Output the (x, y) coordinate of the center of the cell containing the given text.  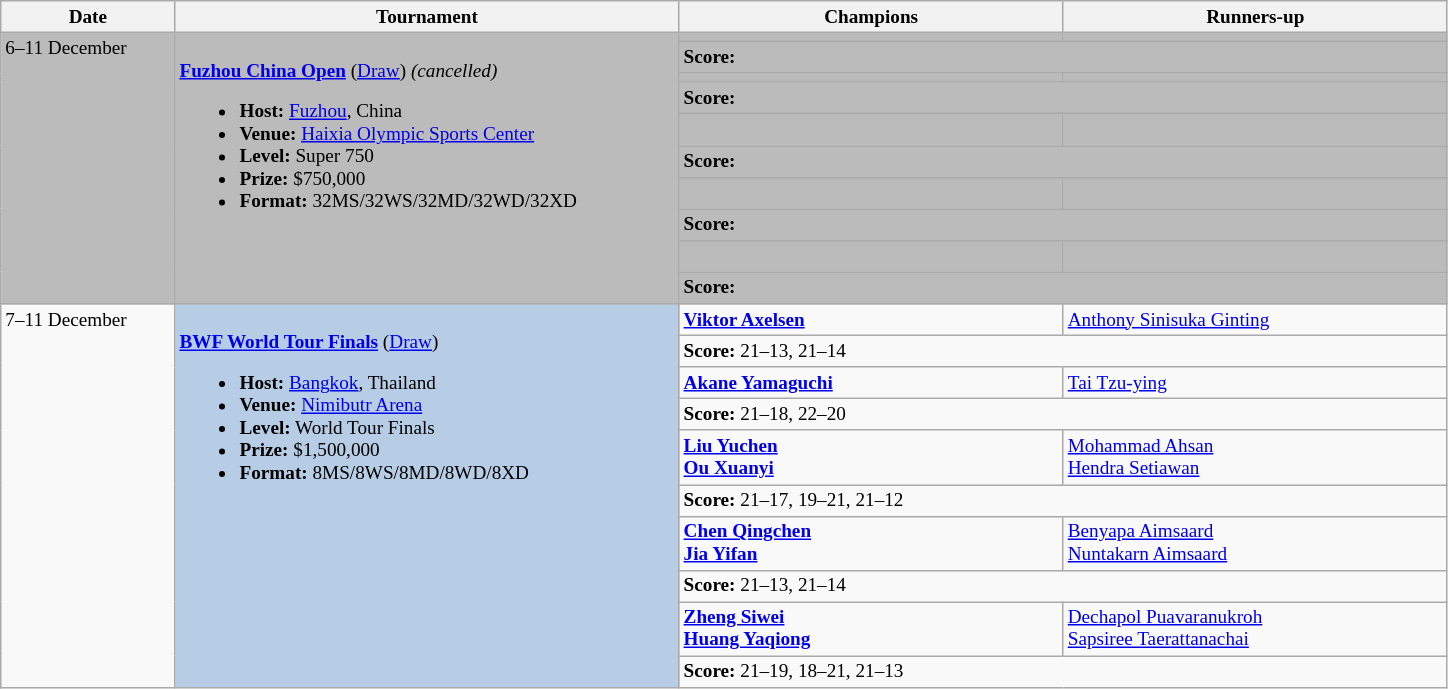
Anthony Sinisuka Ginting (1255, 320)
7–11 December (88, 496)
Score: 21–17, 19–21, 21–12 (1063, 500)
Benyapa Aimsaard Nuntakarn Aimsaard (1255, 543)
Viktor Axelsen (871, 320)
6–11 December (88, 168)
Score: 21–18, 22–20 (1063, 415)
Mohammad Ahsan Hendra Setiawan (1255, 457)
Dechapol Puavaranukroh Sapsiree Taerattanachai (1255, 629)
BWF World Tour Finals (Draw)Host: Bangkok, ThailandVenue: Nimibutr ArenaLevel: World Tour FinalsPrize: $1,500,000Format: 8MS/8WS/8MD/8WD/8XD (427, 496)
Champions (871, 17)
Tournament (427, 17)
Zheng Siwei Huang Yaqiong (871, 629)
Liu Yuchen Ou Xuanyi (871, 457)
Runners-up (1255, 17)
Tai Tzu-ying (1255, 383)
Akane Yamaguchi (871, 383)
Date (88, 17)
Chen Qingchen Jia Yifan (871, 543)
Score: 21–19, 18–21, 21–13 (1063, 672)
